Return the [x, y] coordinate for the center point of the cell that contains the specified text.  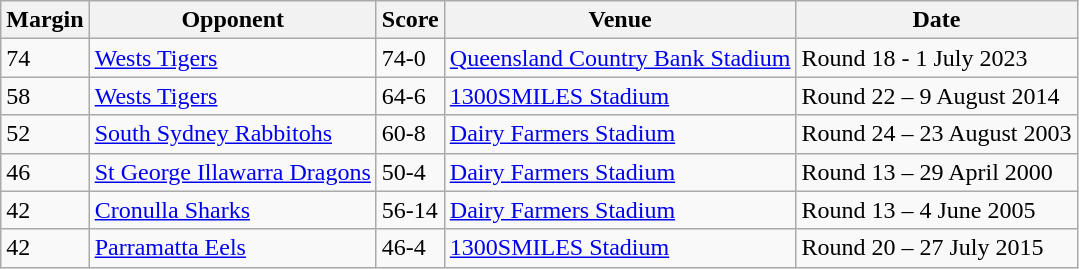
Opponent [232, 20]
56-14 [410, 210]
Score [410, 20]
Date [936, 20]
46 [45, 172]
South Sydney Rabbitohs [232, 134]
Round 13 – 4 June 2005 [936, 210]
46-4 [410, 248]
Round 18 - 1 July 2023 [936, 58]
74 [45, 58]
Round 24 – 23 August 2003 [936, 134]
74-0 [410, 58]
Parramatta Eels [232, 248]
Round 20 – 27 July 2015 [936, 248]
Venue [620, 20]
50-4 [410, 172]
64-6 [410, 96]
60-8 [410, 134]
St George Illawarra Dragons [232, 172]
Round 22 – 9 August 2014 [936, 96]
Round 13 – 29 April 2000 [936, 172]
Cronulla Sharks [232, 210]
Queensland Country Bank Stadium [620, 58]
58 [45, 96]
Margin [45, 20]
52 [45, 134]
